Identify which cell holds the provided text, then report its (X, Y) central coordinate. 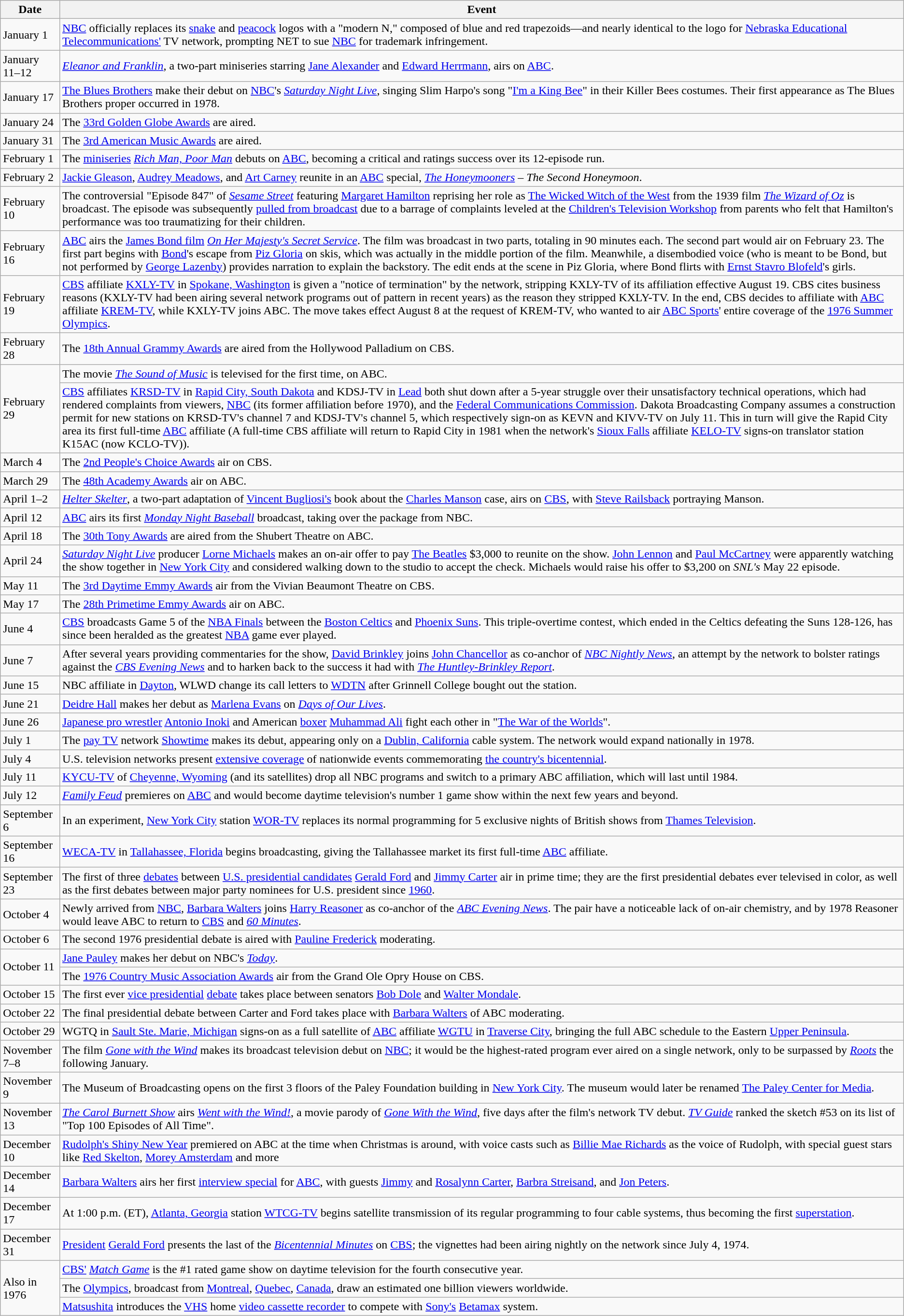
The second 1976 presidential debate is aired with Pauline Frederick moderating. (482, 939)
The 2nd People's Choice Awards air on CBS. (482, 462)
December 31 (30, 1245)
March 29 (30, 481)
Matsushita introduces the VHS home video cassette recorder to compete with Sony's Betamax system. (482, 1306)
The movie The Sound of Music is televised for the first time, on ABC. (482, 373)
The pay TV network Showtime makes its debut, appearing only on a Dublin, California cable system. The network would expand nationally in 1978. (482, 740)
January 17 (30, 98)
April 12 (30, 518)
The 3rd Daytime Emmy Awards air from the Vivian Beaumont Theatre on CBS. (482, 586)
February 2 (30, 177)
October 6 (30, 939)
The Olympics, broadcast from Montreal, Quebec, Canada, draw an estimated one billion viewers worldwide. (482, 1288)
The 33rd Golden Globe Awards are aired. (482, 122)
April 24 (30, 561)
February 19 (30, 304)
The 48th Academy Awards air on ABC. (482, 481)
April 1–2 (30, 499)
October 29 (30, 1031)
December 14 (30, 1182)
June 26 (30, 722)
May 11 (30, 586)
Eleanor and Franklin, a two-part miniseries starring Jane Alexander and Edward Herrmann, airs on ABC. (482, 66)
In an experiment, New York City station WOR-TV replaces its normal programming for 5 exclusive nights of British shows from Thames Television. (482, 821)
WECA-TV in Tallahassee, Florida begins broadcasting, giving the Tallahassee market its first full-time ABC affiliate. (482, 852)
November 9 (30, 1087)
July 12 (30, 796)
Date (30, 10)
June 21 (30, 703)
May 17 (30, 604)
CBS' Match Game is the #1 rated game show on daytime television for the fourth consecutive year. (482, 1270)
Also in 1976 (30, 1288)
February 1 (30, 159)
January 1 (30, 35)
April 18 (30, 536)
Barbara Walters airs her first interview special for ABC, with guests Jimmy and Rosalynn Carter, Barbra Streisand, and Jon Peters. (482, 1182)
January 11–12 (30, 66)
October 15 (30, 994)
The miniseries Rich Man, Poor Man debuts on ABC, becoming a critical and ratings success over its 12-episode run. (482, 159)
October 11 (30, 967)
Family Feud premieres on ABC and would become daytime television's number 1 game show within the next few years and beyond. (482, 796)
The 3rd American Music Awards are aired. (482, 140)
November 7–8 (30, 1056)
ABC airs its first Monday Night Baseball broadcast, taking over the package from NBC. (482, 518)
September 6 (30, 821)
February 10 (30, 209)
September 23 (30, 883)
December 17 (30, 1214)
November 13 (30, 1119)
October 4 (30, 914)
July 11 (30, 777)
Event (482, 10)
KYCU-TV of Cheyenne, Wyoming (and its satellites) drop all NBC programs and switch to a primary ABC affiliation, which will last until 1984. (482, 777)
Japanese pro wrestler Antonio Inoki and American boxer Muhammad Ali fight each other in "The War of the Worlds". (482, 722)
December 10 (30, 1150)
June 7 (30, 660)
June 15 (30, 685)
March 4 (30, 462)
The final presidential debate between Carter and Ford takes place with Barbara Walters of ABC moderating. (482, 1013)
The 28th Primetime Emmy Awards air on ABC. (482, 604)
July 1 (30, 740)
President Gerald Ford presents the last of the Bicentennial Minutes on CBS; the vignettes had been airing nightly on the network since July 4, 1974. (482, 1245)
Deidre Hall makes her debut as Marlena Evans on Days of Our Lives. (482, 703)
February 29 (30, 408)
The 18th Annual Grammy Awards are aired from the Hollywood Palladium on CBS. (482, 349)
September 16 (30, 852)
January 31 (30, 140)
February 16 (30, 253)
July 4 (30, 758)
The 30th Tony Awards are aired from the Shubert Theatre on ABC. (482, 536)
Jane Pauley makes her debut on NBC's Today. (482, 958)
February 28 (30, 349)
NBC affiliate in Dayton, WLWD change its call letters to WDTN after Grinnell College bought out the station. (482, 685)
U.S. television networks present extensive coverage of nationwide events commemorating the country's bicentennial. (482, 758)
October 22 (30, 1013)
The first ever vice presidential debate takes place between senators Bob Dole and Walter Mondale. (482, 994)
Helter Skelter, a two-part adaptation of Vincent Bugliosi's book about the Charles Manson case, airs on CBS, with Steve Railsback portraying Manson. (482, 499)
June 4 (30, 629)
Jackie Gleason, Audrey Meadows, and Art Carney reunite in an ABC special, The Honeymooners – The Second Honeymoon. (482, 177)
January 24 (30, 122)
The 1976 Country Music Association Awards air from the Grand Ole Opry House on CBS. (482, 976)
